From the cell containing the given text, extract its center point as [x, y] coordinate. 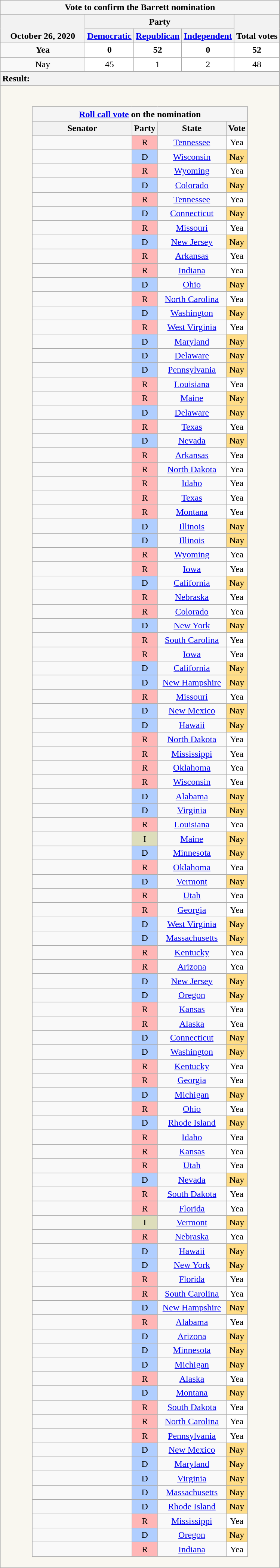
Total votes [257, 29]
Senator [82, 128]
October 26, 2020 [43, 29]
Result: [140, 78]
2 [208, 64]
Democratic [110, 36]
Independent [208, 36]
State [192, 128]
45 [110, 64]
Vote to confirm the Barrett nomination [140, 7]
Vote [237, 128]
Republican [157, 36]
48 [257, 64]
1 [157, 64]
Roll call vote on the nomination [140, 114]
